Capture the cell that displays the provided text and extract its [x, y] central coordinate. 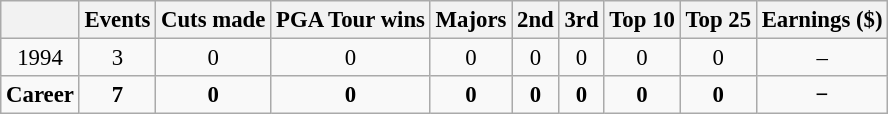
1994 [40, 58]
− [822, 95]
Events [117, 20]
Cuts made [214, 20]
Top 25 [718, 20]
7 [117, 95]
Top 10 [642, 20]
PGA Tour wins [351, 20]
Earnings ($) [822, 20]
2nd [536, 20]
Majors [470, 20]
Career [40, 95]
3 [117, 58]
3rd [582, 20]
– [822, 58]
